Return the [X, Y] coordinate for the center point of the cell that contains the specified text.  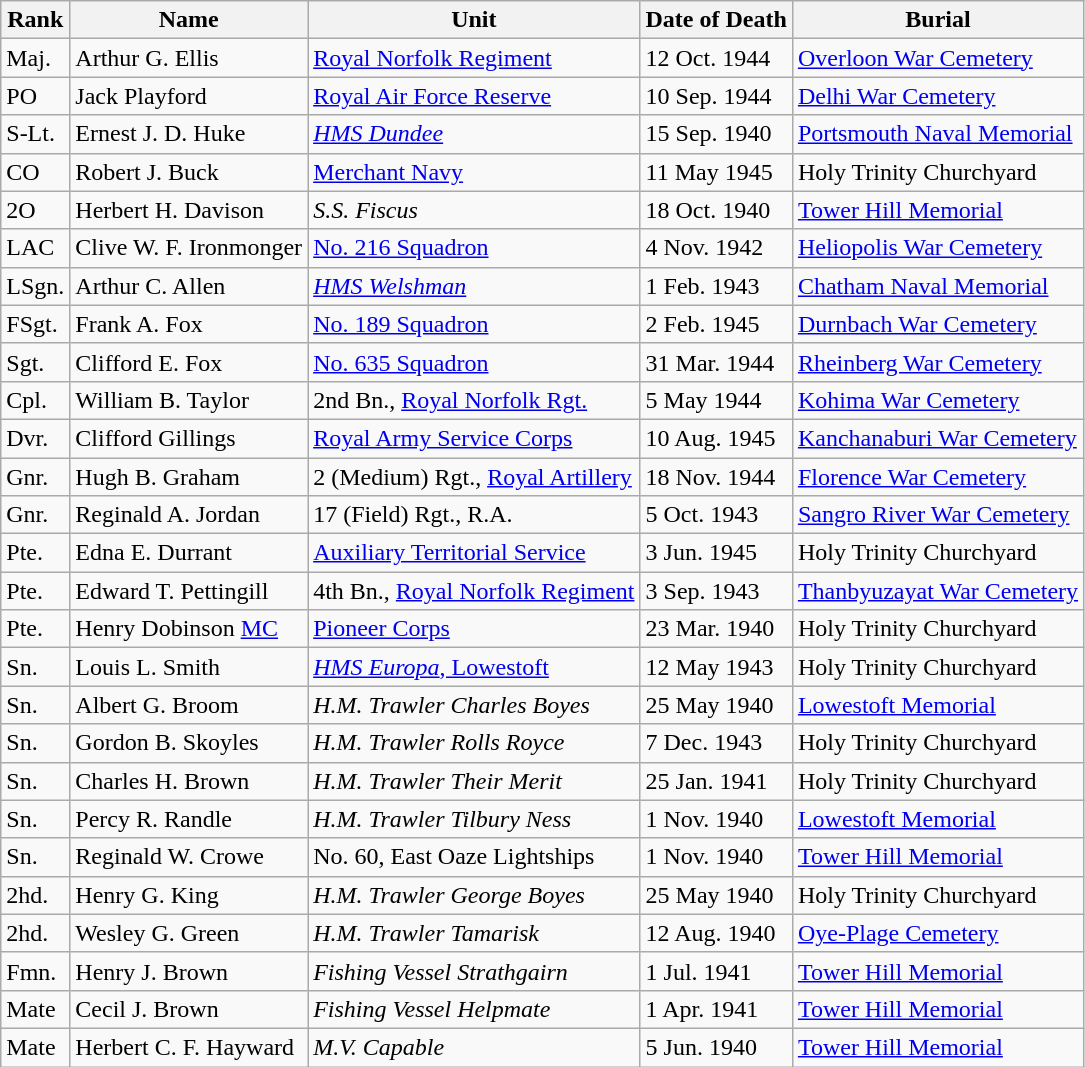
12 Oct. 1944 [716, 58]
Durnbach War Cemetery [938, 324]
Heliopolis War Cemetery [938, 248]
Clifford Gillings [189, 438]
Reginald W. Crowe [189, 857]
H.M. Trawler Tilbury Ness [474, 819]
10 Sep. 1944 [716, 96]
Oye-Plage Cemetery [938, 933]
CO [36, 172]
Date of Death [716, 20]
Kohima War Cemetery [938, 400]
LSgn. [36, 286]
Fishing Vessel Helpmate [474, 1009]
Chatham Naval Memorial [938, 286]
Ernest J. D. Huke [189, 134]
Royal Air Force Reserve [474, 96]
HMS Europa, Lowestoft [474, 667]
11 May 1945 [716, 172]
23 Mar. 1940 [716, 629]
William B. Taylor [189, 400]
4th Bn., Royal Norfolk Regiment [474, 591]
Portsmouth Naval Memorial [938, 134]
2O [36, 210]
Louis L. Smith [189, 667]
31 Mar. 1944 [716, 362]
2 Feb. 1945 [716, 324]
7 Dec. 1943 [716, 743]
3 Jun. 1945 [716, 553]
No. 60, East Oaze Lightships [474, 857]
Albert G. Broom [189, 705]
Reginald A. Jordan [189, 515]
1 Feb. 1943 [716, 286]
2nd Bn., Royal Norfolk Rgt. [474, 400]
Henry Dobinson MC [189, 629]
4 Nov. 1942 [716, 248]
Sangro River War Cemetery [938, 515]
Unit [474, 20]
Gordon B. Skoyles [189, 743]
H.M. Trawler Rolls Royce [474, 743]
Thanbyuzayat War Cemetery [938, 591]
Edna E. Durrant [189, 553]
No. 216 Squadron [474, 248]
3 Sep. 1943 [716, 591]
Percy R. Randle [189, 819]
Kanchanaburi War Cemetery [938, 438]
LAC [36, 248]
Charles H. Brown [189, 781]
Merchant Navy [474, 172]
12 Aug. 1940 [716, 933]
H.M. Trawler Tamarisk [474, 933]
25 Jan. 1941 [716, 781]
PO [36, 96]
Edward T. Pettingill [189, 591]
Hugh B. Graham [189, 477]
Rheinberg War Cemetery [938, 362]
10 Aug. 1945 [716, 438]
S-Lt. [36, 134]
Auxiliary Territorial Service [474, 553]
Rank [36, 20]
Dvr. [36, 438]
Delhi War Cemetery [938, 96]
Fmn. [36, 971]
Name [189, 20]
15 Sep. 1940 [716, 134]
5 Jun. 1940 [716, 1047]
Overloon War Cemetery [938, 58]
M.V. Capable [474, 1047]
Fishing Vessel Strathgairn [474, 971]
Royal Army Service Corps [474, 438]
H.M. Trawler Their Merit [474, 781]
HMS Dundee [474, 134]
Sgt. [36, 362]
12 May 1943 [716, 667]
Clifford E. Fox [189, 362]
No. 635 Squadron [474, 362]
H.M. Trawler George Boyes [474, 895]
HMS Welshman [474, 286]
FSgt. [36, 324]
Wesley G. Green [189, 933]
H.M. Trawler Charles Boyes [474, 705]
1 Apr. 1941 [716, 1009]
5 Oct. 1943 [716, 515]
No. 189 Squadron [474, 324]
Cpl. [36, 400]
Arthur G. Ellis [189, 58]
Frank A. Fox [189, 324]
Henry G. King [189, 895]
Royal Norfolk Regiment [474, 58]
Herbert H. Davison [189, 210]
Arthur C. Allen [189, 286]
Maj. [36, 58]
Burial [938, 20]
S.S. Fiscus [474, 210]
Clive W. F. Ironmonger [189, 248]
Henry J. Brown [189, 971]
17 (Field) Rgt., R.A. [474, 515]
Herbert C. F. Hayward [189, 1047]
18 Nov. 1944 [716, 477]
Florence War Cemetery [938, 477]
Cecil J. Brown [189, 1009]
1 Jul. 1941 [716, 971]
Robert J. Buck [189, 172]
Jack Playford [189, 96]
5 May 1944 [716, 400]
18 Oct. 1940 [716, 210]
2 (Medium) Rgt., Royal Artillery [474, 477]
Pioneer Corps [474, 629]
